Pinpoint the cell where the given text exists, returning its [x, y] midpoint coordinate. 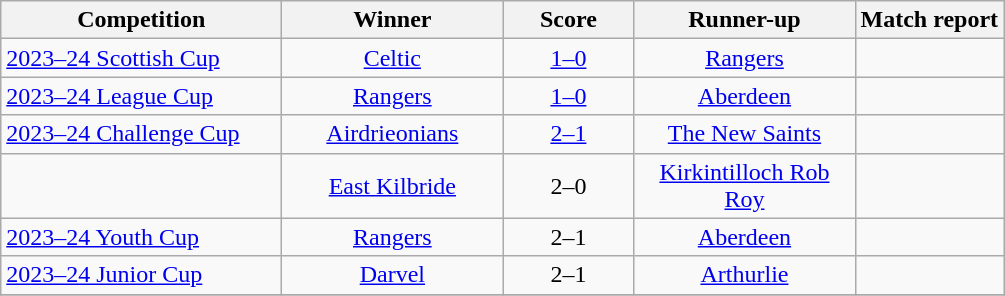
Runner-up [744, 20]
The New Saints [744, 134]
Match report [930, 20]
2023–24 Challenge Cup [142, 134]
2023–24 Youth Cup [142, 237]
Score [568, 20]
Celtic [392, 58]
Arthurlie [744, 275]
Kirkintilloch Rob Roy [744, 186]
Airdrieonians [392, 134]
Competition [142, 20]
East Kilbride [392, 186]
Darvel [392, 275]
2023–24 Junior Cup [142, 275]
2023–24 Scottish Cup [142, 58]
2–0 [568, 186]
2023–24 League Cup [142, 96]
Winner [392, 20]
